Return (X, Y) of the center of cell containing provided text 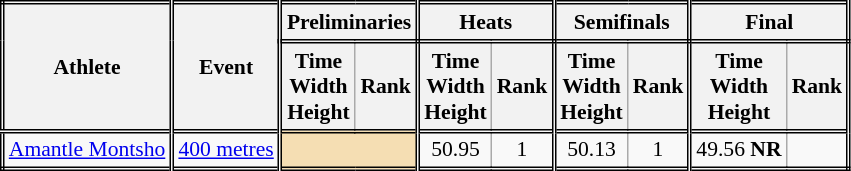
400 metres (226, 150)
50.95 (455, 150)
Event (226, 67)
Semifinals (622, 22)
50.13 (591, 150)
Amantle Montsho (87, 150)
49.56 NR (738, 150)
Final (770, 22)
Athlete (87, 67)
Heats (486, 22)
Preliminaries (348, 22)
